Search for the cell housing the specified text and yield its [X, Y] center coordinate. 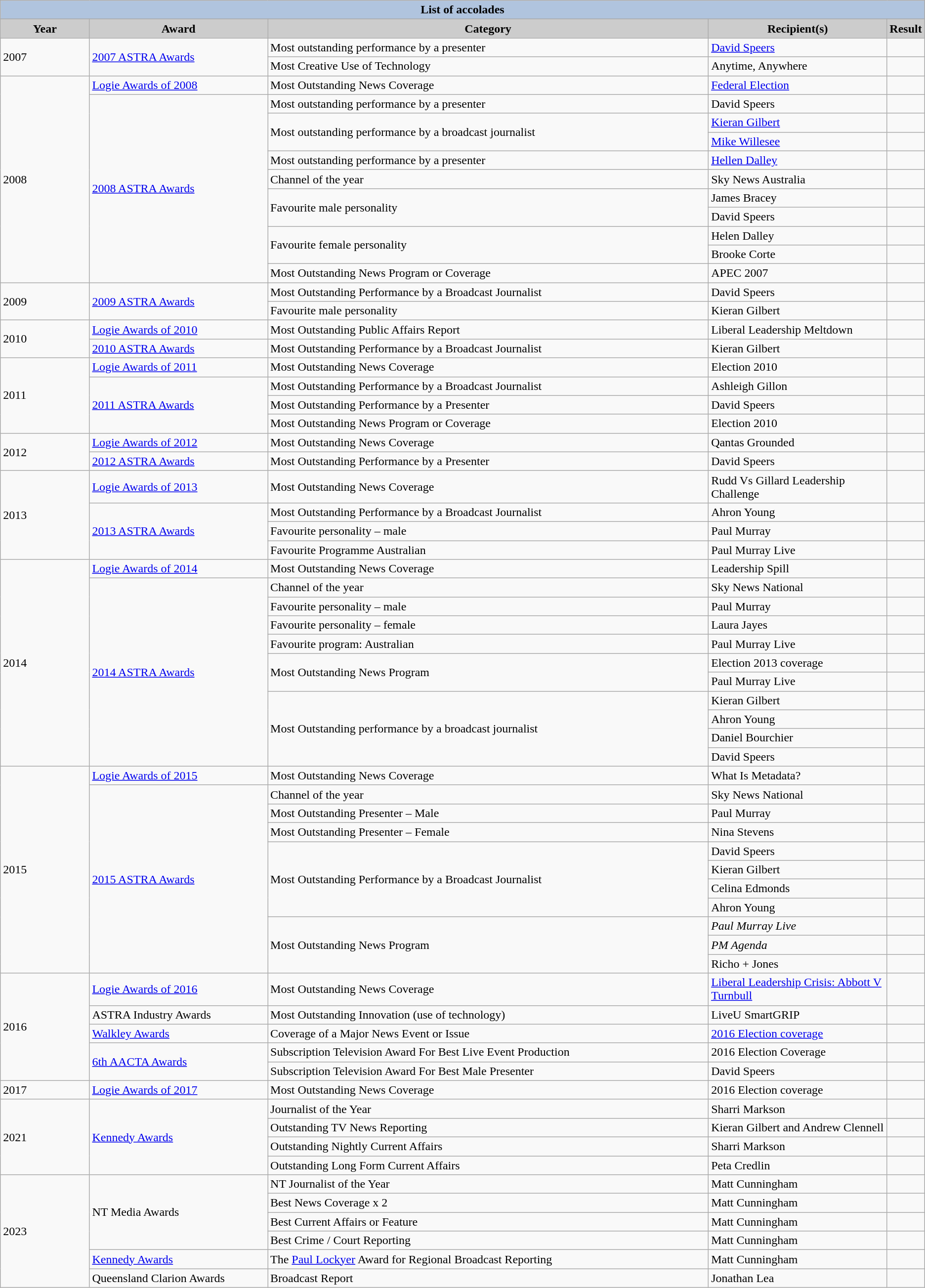
Helen Dalley [798, 236]
2023 [45, 1231]
Walkley Awards [179, 1033]
What Is Metadata? [798, 775]
2017 [45, 1090]
Outstanding Nightly Current Affairs [488, 1146]
2009 ASTRA Awards [179, 301]
Kieran Gilbert and Andrew Clennell [798, 1127]
2009 [45, 301]
2016 Election Coverage [798, 1052]
Subscription Television Award For Best Live Event Production [488, 1052]
2010 ASTRA Awards [179, 348]
Most Outstanding Innovation (use of technology) [488, 1015]
Mike Willesee [798, 141]
Election 2013 coverage [798, 663]
2010 [45, 339]
Subscription Television Award For Best Male Presenter [488, 1071]
Logie Awards of 2012 [179, 442]
2011 [45, 395]
List of accolades [462, 10]
Best News Coverage x 2 [488, 1203]
Qantas Grounded [798, 442]
Favourite program: Australian [488, 644]
Result [906, 29]
Year [45, 29]
2008 ASTRA Awards [179, 189]
James Bracey [798, 198]
Logie Awards of 2014 [179, 569]
2014 [45, 663]
Laura Jayes [798, 625]
Queensland Clarion Awards [179, 1278]
Broadcast Report [488, 1278]
Liberal Leadership Crisis: Abbott V Turnbull [798, 989]
Logie Awards of 2017 [179, 1090]
ASTRA Industry Awards [179, 1015]
6th AACTA Awards [179, 1062]
2016 [45, 1027]
Daniel Bourchier [798, 738]
Most Outstanding Presenter – Male [488, 813]
2021 [45, 1137]
2013 ASTRA Awards [179, 531]
2012 ASTRA Awards [179, 461]
2007 [45, 57]
APEC 2007 [798, 273]
Outstanding Long Form Current Affairs [488, 1165]
Logie Awards of 2013 [179, 486]
2015 [45, 870]
Federal Election [798, 85]
Favourite personality – female [488, 625]
Favourite Programme Australian [488, 550]
2011 ASTRA Awards [179, 405]
2007 ASTRA Awards [179, 57]
Sky News Australia [798, 179]
Celina Edmonds [798, 889]
2012 [45, 452]
2014 ASTRA Awards [179, 672]
Outstanding TV News Reporting [488, 1127]
2008 [45, 179]
Logie Awards of 2008 [179, 85]
Most Creative Use of Technology [488, 66]
2013 [45, 515]
Coverage of a Major News Event or Issue [488, 1033]
NT Journalist of the Year [488, 1184]
Ashleigh Gillon [798, 386]
Recipient(s) [798, 29]
Logie Awards of 2011 [179, 367]
Nina Stevens [798, 832]
Richo + Jones [798, 964]
Hellen Dalley [798, 160]
Leadership Spill [798, 569]
Brooke Corte [798, 255]
Best Crime / Court Reporting [488, 1241]
The Paul Lockyer Award for Regional Broadcast Reporting [488, 1259]
Jonathan Lea [798, 1278]
2015 ASTRA Awards [179, 879]
LiveU SmartGRIP [798, 1015]
Most Outstanding performance by a broadcast journalist [488, 729]
PM Agenda [798, 945]
Most Outstanding Presenter – Female [488, 832]
Favourite female personality [488, 245]
Journalist of the Year [488, 1109]
Category [488, 29]
Rudd Vs Gillard Leadership Challenge [798, 486]
Anytime, Anywhere [798, 66]
Peta Credlin [798, 1165]
Logie Awards of 2016 [179, 989]
Logie Awards of 2015 [179, 775]
NT Media Awards [179, 1212]
Logie Awards of 2010 [179, 330]
Award [179, 29]
Most outstanding performance by a broadcast journalist [488, 132]
Best Current Affairs or Feature [488, 1222]
Most Outstanding Public Affairs Report [488, 330]
Liberal Leadership Meltdown [798, 330]
